Extract the [X, Y] coordinate from the center of the cell holding the provided text.  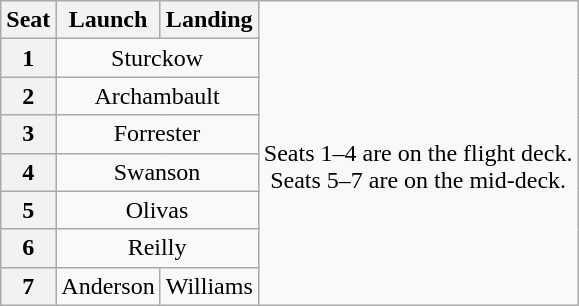
Seats 1–4 are on the flight deck.Seats 5–7 are on the mid-deck. [418, 153]
2 [28, 96]
Anderson [108, 286]
Olivas [157, 210]
Reilly [157, 248]
Swanson [157, 172]
1 [28, 58]
5 [28, 210]
Archambault [157, 96]
Forrester [157, 134]
4 [28, 172]
Sturckow [157, 58]
6 [28, 248]
Seat [28, 20]
3 [28, 134]
Launch [108, 20]
7 [28, 286]
Williams [209, 286]
Landing [209, 20]
